Search for the cell housing the specified text and yield its [x, y] center coordinate. 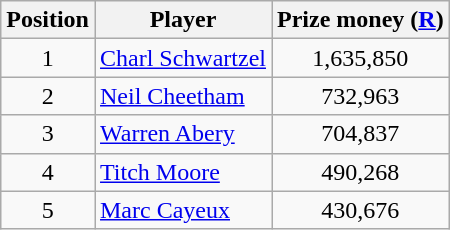
Neil Cheetham [182, 96]
732,963 [361, 96]
Prize money (R) [361, 20]
430,676 [361, 210]
4 [48, 172]
Player [182, 20]
Charl Schwartzel [182, 58]
704,837 [361, 134]
1 [48, 58]
2 [48, 96]
Position [48, 20]
Titch Moore [182, 172]
1,635,850 [361, 58]
Marc Cayeux [182, 210]
5 [48, 210]
490,268 [361, 172]
Warren Abery [182, 134]
3 [48, 134]
